Return the [X, Y] coordinate for the center point of the cell that contains the specified text.  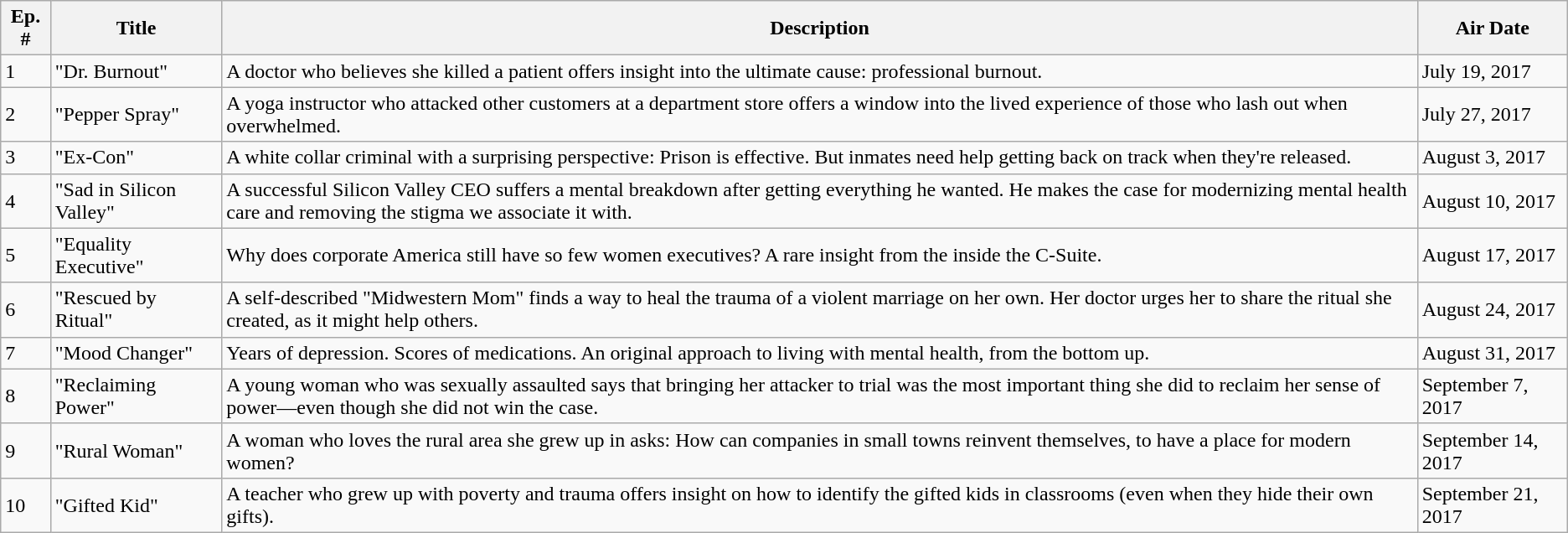
September 14, 2017 [1493, 451]
"Sad in Silicon Valley" [136, 201]
"Gifted Kid" [136, 505]
1 [25, 71]
A teacher who grew up with poverty and trauma offers insight on how to identify the gifted kids in classrooms (even when they hide their own gifts). [819, 505]
"Rural Woman" [136, 451]
Ep. # [25, 28]
September 7, 2017 [1493, 396]
August 10, 2017 [1493, 201]
September 21, 2017 [1493, 505]
6 [25, 310]
"Reclaiming Power" [136, 396]
A doctor who believes she killed a patient offers insight into the ultimate cause: professional burnout. [819, 71]
"Mood Changer" [136, 353]
August 31, 2017 [1493, 353]
August 17, 2017 [1493, 255]
Title [136, 28]
3 [25, 158]
August 3, 2017 [1493, 158]
"Pepper Spray" [136, 114]
"Ex-Con" [136, 158]
A woman who loves the rural area she grew up in asks: How can companies in small towns reinvent themselves, to have a place for modern women? [819, 451]
"Dr. Burnout" [136, 71]
5 [25, 255]
Air Date [1493, 28]
A white collar criminal with a surprising perspective: Prison is effective. But inmates need help getting back on track when they're released. [819, 158]
8 [25, 396]
10 [25, 505]
July 19, 2017 [1493, 71]
9 [25, 451]
Years of depression. Scores of medications. An original approach to living with mental health, from the bottom up. [819, 353]
"Equality Executive" [136, 255]
"Rescued by Ritual" [136, 310]
August 24, 2017 [1493, 310]
Why does corporate America still have so few women executives? A rare insight from the inside the C-Suite. [819, 255]
Description [819, 28]
4 [25, 201]
2 [25, 114]
7 [25, 353]
July 27, 2017 [1493, 114]
